Extract the [X, Y] coordinate from the center of the cell holding the provided text.  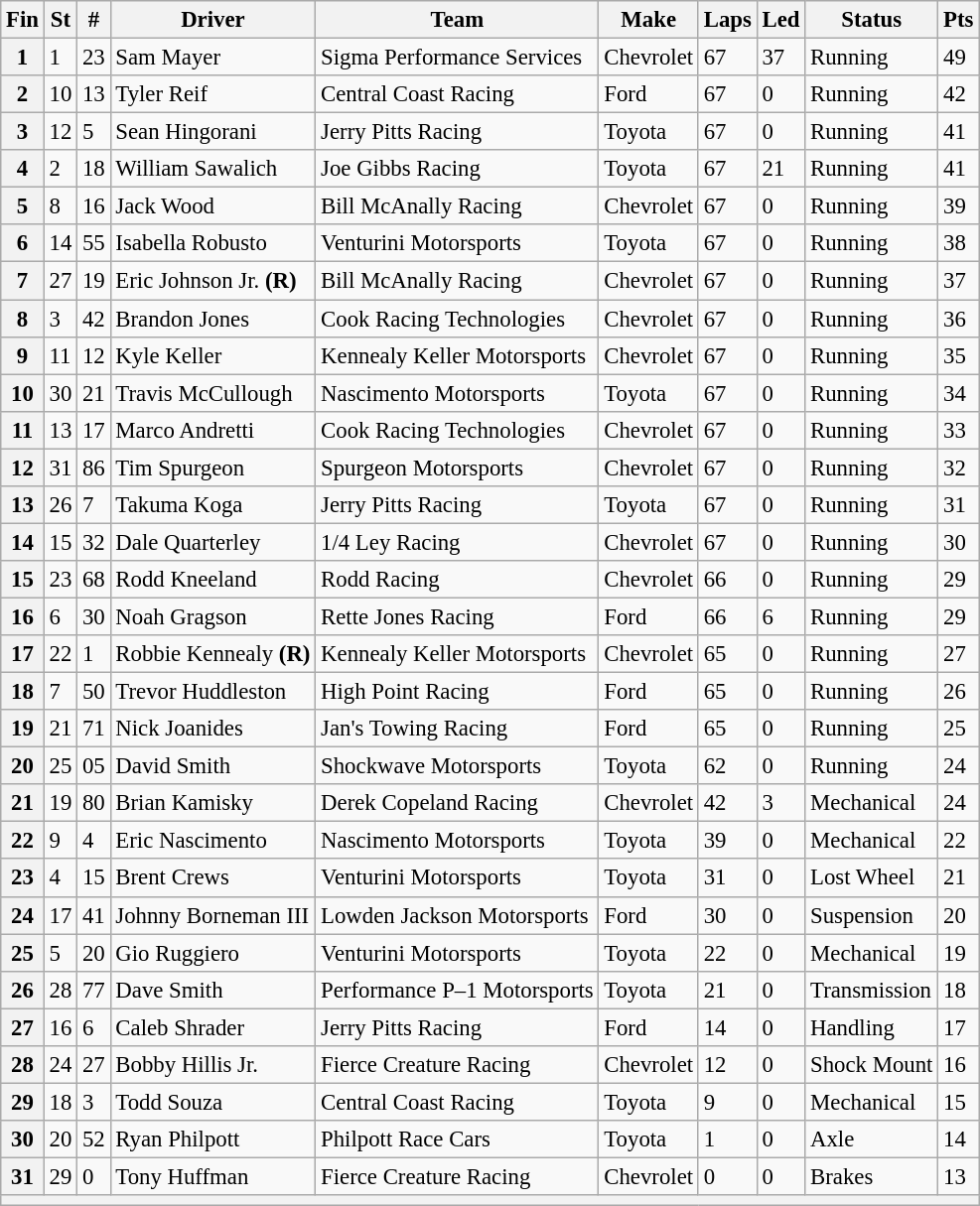
Brent Crews [212, 878]
Lowden Jackson Motorsports [457, 915]
Shock Mount [872, 1065]
Spurgeon Motorsports [457, 468]
Handling [872, 1027]
Noah Gragson [212, 616]
High Point Racing [457, 692]
Laps [727, 20]
Eric Nascimento [212, 841]
49 [959, 58]
Rette Jones Racing [457, 616]
Trevor Huddleston [212, 692]
55 [93, 243]
Isabella Robusto [212, 243]
33 [959, 430]
38 [959, 243]
Dale Quarterley [212, 542]
Johnny Borneman III [212, 915]
Rodd Kneeland [212, 580]
Ryan Philpott [212, 1139]
Takuma Koga [212, 505]
Driver [212, 20]
05 [93, 766]
Axle [872, 1139]
Performance P–1 Motorsports [457, 990]
Sigma Performance Services [457, 58]
52 [93, 1139]
Bobby Hillis Jr. [212, 1065]
50 [93, 692]
Led [780, 20]
# [93, 20]
Gio Ruggiero [212, 953]
Lost Wheel [872, 878]
62 [727, 766]
Make [648, 20]
Robbie Kennealy (R) [212, 654]
Todd Souza [212, 1102]
36 [959, 319]
Brandon Jones [212, 319]
34 [959, 393]
Brakes [872, 1176]
Sam Mayer [212, 58]
1/4 Ley Racing [457, 542]
Tyler Reif [212, 94]
St [60, 20]
Dave Smith [212, 990]
Rodd Racing [457, 580]
Team [457, 20]
80 [93, 803]
Nick Joanides [212, 729]
71 [93, 729]
Brian Kamisky [212, 803]
Sean Hingorani [212, 132]
Travis McCullough [212, 393]
Marco Andretti [212, 430]
Philpott Race Cars [457, 1139]
Kyle Keller [212, 355]
Status [872, 20]
Jack Wood [212, 206]
68 [93, 580]
William Sawalich [212, 169]
Tim Spurgeon [212, 468]
Fin [23, 20]
Suspension [872, 915]
86 [93, 468]
Transmission [872, 990]
Shockwave Motorsports [457, 766]
Derek Copeland Racing [457, 803]
Tony Huffman [212, 1176]
Joe Gibbs Racing [457, 169]
Eric Johnson Jr. (R) [212, 281]
Pts [959, 20]
Caleb Shrader [212, 1027]
David Smith [212, 766]
35 [959, 355]
77 [93, 990]
Jan's Towing Racing [457, 729]
